Capture the cell that displays the provided text and extract its [X, Y] central coordinate. 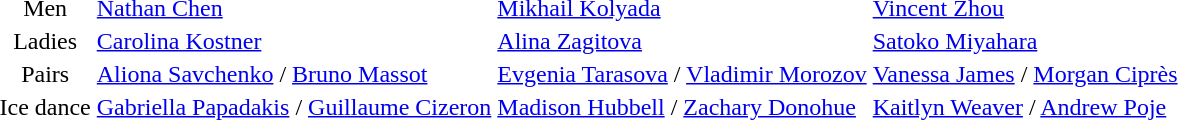
Alina Zagitova [682, 41]
Evgenia Tarasova / Vladimir Morozov [682, 74]
Carolina Kostner [294, 41]
Aliona Savchenko / Bruno Massot [294, 74]
